Return (X, Y) of the center of cell containing provided text 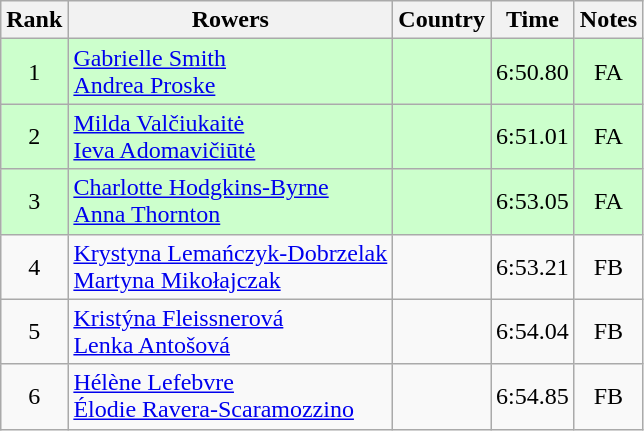
6:50.80 (533, 72)
Krystyna Lemańczyk-DobrzelakMartyna Mikołajczak (230, 266)
Time (533, 20)
Hélène LefebvreÉlodie Ravera-Scaramozzino (230, 396)
1 (34, 72)
Gabrielle SmithAndrea Proske (230, 72)
6 (34, 396)
Charlotte Hodgkins-ByrneAnna Thornton (230, 202)
5 (34, 332)
2 (34, 136)
6:54.04 (533, 332)
Rowers (230, 20)
Milda ValčiukaitėIeva Adomavičiūtė (230, 136)
3 (34, 202)
6:54.85 (533, 396)
Rank (34, 20)
6:51.01 (533, 136)
6:53.21 (533, 266)
Kristýna FleissnerováLenka Antošová (230, 332)
6:53.05 (533, 202)
4 (34, 266)
Country (442, 20)
Notes (608, 20)
